Return (X, Y) of the center of cell containing provided text 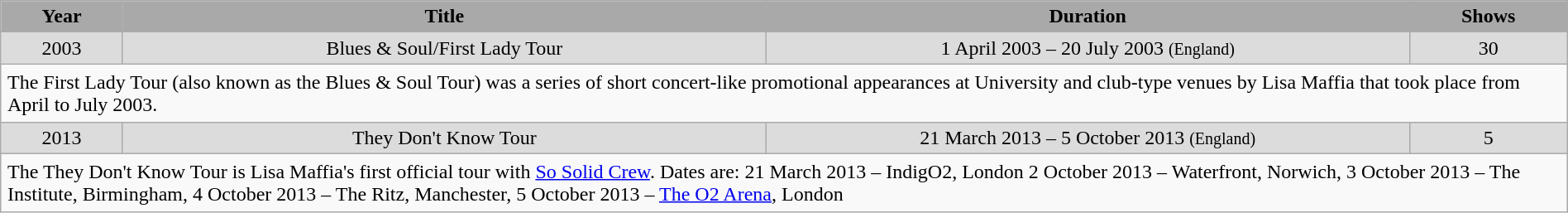
21 March 2013 – 5 October 2013 (England) (1088, 138)
30 (1489, 48)
Blues & Soul/First Lady Tour (444, 48)
2003 (62, 48)
5 (1489, 138)
Duration (1088, 17)
2013 (62, 138)
Title (444, 17)
They Don't Know Tour (444, 138)
1 April 2003 – 20 July 2003 (England) (1088, 48)
Shows (1489, 17)
Year (62, 17)
